Search for the cell housing the specified text and yield its [x, y] center coordinate. 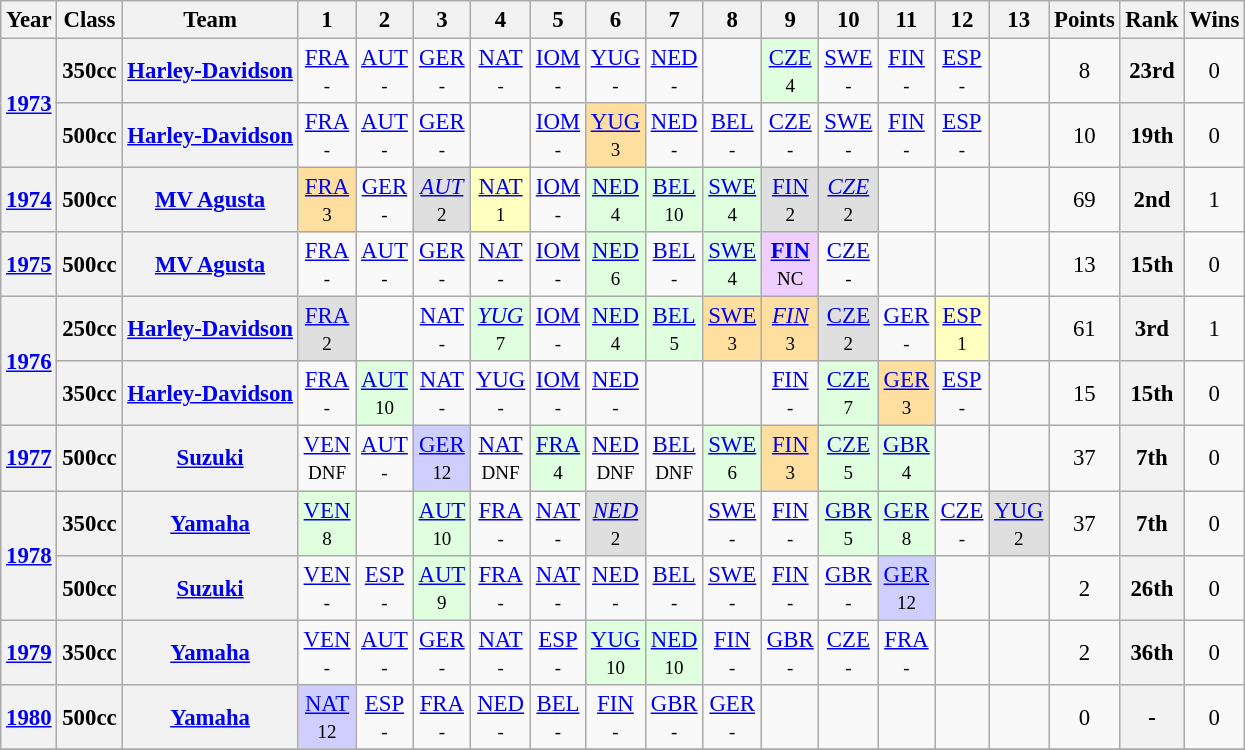
CZE5 [848, 458]
FRA2 [326, 330]
YUG2 [1019, 524]
36th [1152, 652]
CZE7 [848, 394]
1974 [29, 200]
BELDNF [674, 458]
3 [442, 20]
NAT12 [326, 716]
7 [674, 20]
FIN2 [790, 200]
1980 [29, 716]
FINNC [790, 264]
Class [90, 20]
NAT1 [501, 200]
FRA3 [326, 200]
ESP1 [962, 330]
BEL10 [674, 200]
CZE4 [790, 72]
NATDNF [501, 458]
SWE3 [732, 330]
23rd [1152, 72]
AUT2 [442, 200]
2nd [1152, 200]
GBR4 [906, 458]
1977 [29, 458]
Year [29, 20]
GER8 [906, 524]
6 [615, 20]
NED2 [615, 524]
69 [1084, 200]
GER3 [906, 394]
VENDNF [326, 458]
19th [1152, 136]
9 [790, 20]
3rd [1152, 330]
- [1152, 716]
250cc [90, 330]
1975 [29, 264]
61 [1084, 330]
NED10 [674, 652]
VEN8 [326, 524]
26th [1152, 588]
Team [210, 20]
GBR5 [848, 524]
AUT9 [442, 588]
1976 [29, 362]
1978 [29, 556]
SWE6 [732, 458]
1979 [29, 652]
NEDDNF [615, 458]
FRA4 [558, 458]
4 [501, 20]
BEL5 [674, 330]
YUG7 [501, 330]
5 [558, 20]
Wins [1214, 20]
YUG10 [615, 652]
12 [962, 20]
Rank [1152, 20]
11 [906, 20]
YUG3 [615, 136]
NED6 [615, 264]
15 [1084, 394]
Points [1084, 20]
1973 [29, 104]
